From the cell containing the given text, extract its center point as (x, y) coordinate. 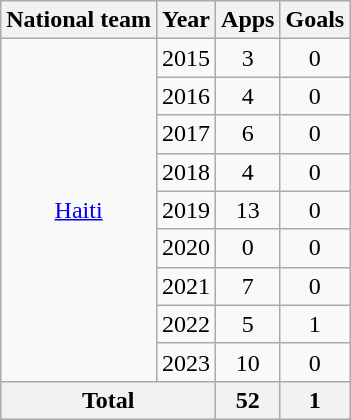
2019 (186, 210)
3 (248, 58)
2018 (186, 172)
13 (248, 210)
2016 (186, 96)
Year (186, 20)
5 (248, 324)
2020 (186, 248)
2023 (186, 362)
Total (108, 400)
6 (248, 134)
Apps (248, 20)
2017 (186, 134)
National team (79, 20)
7 (248, 286)
52 (248, 400)
2015 (186, 58)
Goals (315, 20)
2022 (186, 324)
2021 (186, 286)
Haiti (79, 210)
10 (248, 362)
